Locate the cell with the specified text and output its [X, Y] center coordinate. 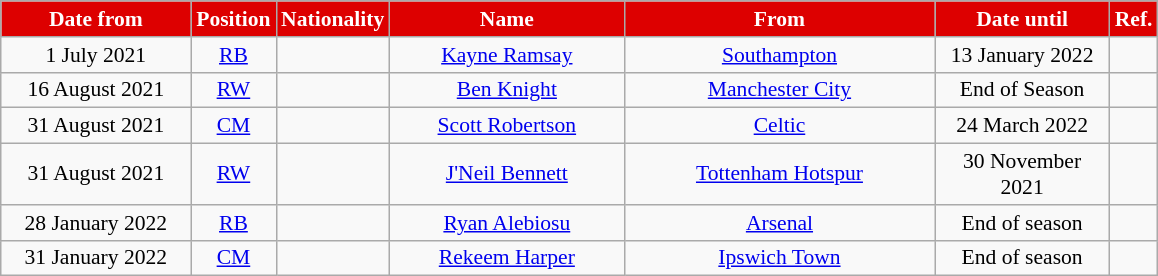
16 August 2021 [96, 90]
Ipswich Town [779, 258]
Manchester City [779, 90]
31 January 2022 [96, 258]
Scott Robertson [506, 126]
Date until [1022, 19]
Kayne Ramsay [506, 55]
End of Season [1022, 90]
Tottenham Hotspur [779, 174]
Ref. [1134, 19]
30 November 2021 [1022, 174]
Ben Knight [506, 90]
Ryan Alebiosu [506, 223]
28 January 2022 [96, 223]
24 March 2022 [1022, 126]
Arsenal [779, 223]
From [779, 19]
Name [506, 19]
Southampton [779, 55]
1 July 2021 [96, 55]
J'Neil Bennett [506, 174]
Rekeem Harper [506, 258]
Celtic [779, 126]
Date from [96, 19]
13 January 2022 [1022, 55]
Position [234, 19]
Nationality [332, 19]
